Find where the given text appears and provide that cell's center as (X, Y) coordinate. 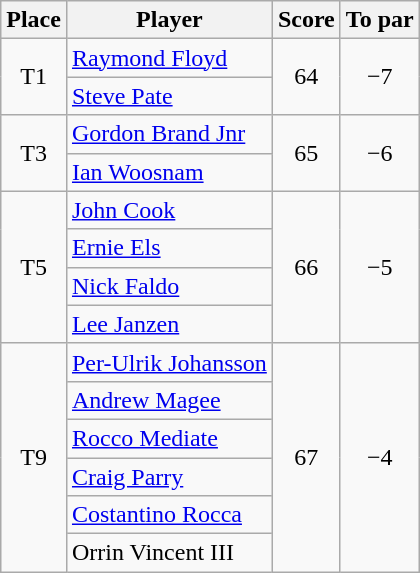
Gordon Brand Jnr (169, 134)
T3 (34, 153)
Place (34, 20)
−6 (380, 153)
Ian Woosnam (169, 172)
Ernie Els (169, 248)
Raymond Floyd (169, 58)
T5 (34, 267)
66 (306, 267)
Per-Ulrik Johansson (169, 362)
Craig Parry (169, 477)
Rocco Mediate (169, 438)
−5 (380, 267)
−7 (380, 77)
65 (306, 153)
Steve Pate (169, 96)
Costantino Rocca (169, 515)
T1 (34, 77)
John Cook (169, 210)
Orrin Vincent III (169, 553)
−4 (380, 457)
T9 (34, 457)
Score (306, 20)
Player (169, 20)
Lee Janzen (169, 324)
To par (380, 20)
67 (306, 457)
Nick Faldo (169, 286)
64 (306, 77)
Andrew Magee (169, 400)
